Determine the (x, y) coordinate at the center of the cell enclosing the given text.  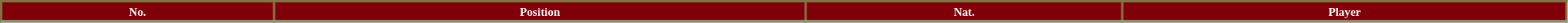
Position (540, 11)
No. (138, 11)
Nat. (964, 11)
Player (1344, 11)
